Pinpoint the cell where the given text exists, returning its [X, Y] midpoint coordinate. 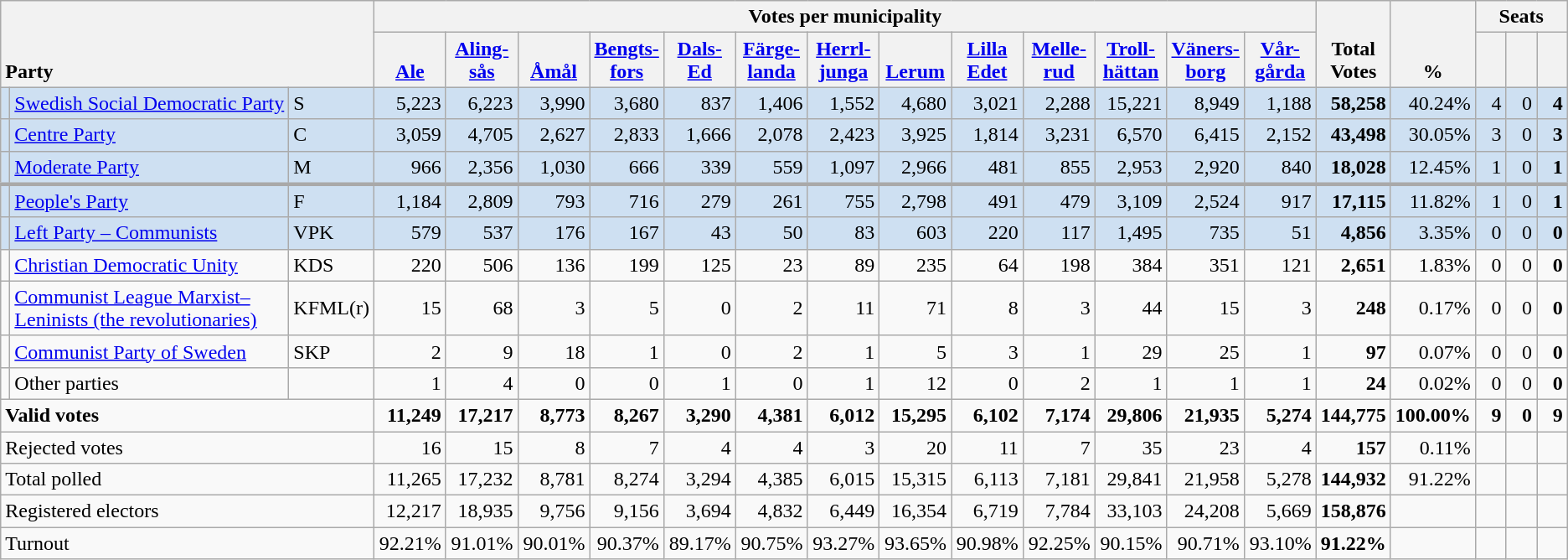
3,925 [916, 135]
279 [699, 201]
Aling- sås [482, 60]
384 [1131, 265]
64 [988, 265]
491 [988, 201]
6,012 [843, 415]
93.10% [1280, 543]
90.37% [627, 543]
C [332, 135]
3.35% [1432, 233]
117 [1059, 233]
7,181 [1059, 480]
9,156 [627, 511]
2,833 [627, 135]
2,423 [843, 135]
125 [699, 265]
11,265 [410, 480]
339 [699, 168]
Dals- Ed [699, 60]
1,097 [843, 168]
481 [988, 168]
479 [1059, 201]
2,356 [482, 168]
33,103 [1131, 511]
KFML(r) [332, 309]
Communist League Marxist–Leninists (the revolutionaries) [149, 309]
Christian Democratic Unity [149, 265]
Väners- borg [1205, 60]
506 [482, 265]
Åmål [554, 60]
1,814 [988, 135]
Centre Party [149, 135]
9,756 [554, 511]
1,666 [699, 135]
93.65% [916, 543]
136 [554, 265]
917 [1280, 201]
1,552 [843, 103]
15,295 [916, 415]
11,249 [410, 415]
157 [1354, 447]
15,315 [916, 480]
89 [843, 265]
6,415 [1205, 135]
% [1432, 44]
92.25% [1059, 543]
11.82% [1432, 201]
Ale [410, 60]
2,920 [1205, 168]
158,876 [1354, 511]
1,406 [771, 103]
2,152 [1280, 135]
Communist Party of Sweden [149, 351]
4,385 [771, 480]
5,278 [1280, 480]
12.45% [1432, 168]
35 [1131, 447]
4,680 [916, 103]
68 [482, 309]
716 [627, 201]
15,221 [1131, 103]
Swedish Social Democratic Party [149, 103]
2,953 [1131, 168]
1,495 [1131, 233]
2,809 [482, 201]
43 [699, 233]
6,223 [482, 103]
735 [1205, 233]
5,274 [1280, 415]
2,524 [1205, 201]
248 [1354, 309]
Lerum [916, 60]
Troll- hättan [1131, 60]
4,705 [482, 135]
21,935 [1205, 415]
966 [410, 168]
90.01% [554, 543]
18,028 [1354, 168]
20 [916, 447]
0.17% [1432, 309]
83 [843, 233]
2,627 [554, 135]
24,208 [1205, 511]
90.15% [1131, 543]
Total polled [188, 480]
Herrl- junga [843, 60]
666 [627, 168]
12 [916, 383]
198 [1059, 265]
3,990 [554, 103]
21,958 [1205, 480]
People's Party [149, 201]
90.71% [1205, 543]
16 [410, 447]
3,294 [699, 480]
351 [1205, 265]
M [332, 168]
837 [699, 103]
1,188 [1280, 103]
167 [627, 233]
8,773 [554, 415]
8,949 [1205, 103]
43,498 [1354, 135]
4,381 [771, 415]
Seats [1521, 17]
2,966 [916, 168]
0.02% [1432, 383]
6,570 [1131, 135]
92.21% [410, 543]
2,078 [771, 135]
24 [1354, 383]
29 [1131, 351]
6,102 [988, 415]
6,449 [843, 511]
Valid votes [188, 415]
40.24% [1432, 103]
Rejected votes [188, 447]
176 [554, 233]
5,223 [410, 103]
Registered electors [188, 511]
2,798 [916, 201]
Moderate Party [149, 168]
18,935 [482, 511]
71 [916, 309]
Bengts- fors [627, 60]
Party [188, 44]
840 [1280, 168]
793 [554, 201]
559 [771, 168]
89.17% [699, 543]
Melle- rud [1059, 60]
1,184 [410, 201]
3,109 [1131, 201]
29,841 [1131, 480]
8,274 [627, 480]
537 [482, 233]
579 [410, 233]
144,932 [1354, 480]
Färge- landa [771, 60]
Total Votes [1354, 44]
Votes per municipality [846, 17]
7,174 [1059, 415]
144,775 [1354, 415]
17,115 [1354, 201]
6,719 [988, 511]
0.11% [1432, 447]
25 [1205, 351]
17,217 [482, 415]
755 [843, 201]
235 [916, 265]
50 [771, 233]
3,694 [699, 511]
F [332, 201]
VPK [332, 233]
93.27% [843, 543]
5,669 [1280, 511]
3,021 [988, 103]
Lilla Edet [988, 60]
90.75% [771, 543]
6,015 [843, 480]
SKP [332, 351]
51 [1280, 233]
90.98% [988, 543]
2,288 [1059, 103]
4,832 [771, 511]
8,267 [627, 415]
855 [1059, 168]
3,290 [699, 415]
12,217 [410, 511]
Vår- gårda [1280, 60]
29,806 [1131, 415]
3,059 [410, 135]
0.07% [1432, 351]
91.01% [482, 543]
KDS [332, 265]
2,651 [1354, 265]
17,232 [482, 480]
16,354 [916, 511]
44 [1131, 309]
6,113 [988, 480]
199 [627, 265]
Other parties [149, 383]
603 [916, 233]
30.05% [1432, 135]
4,856 [1354, 233]
18 [554, 351]
S [332, 103]
3,231 [1059, 135]
3,680 [627, 103]
Turnout [188, 543]
100.00% [1432, 415]
261 [771, 201]
8,781 [554, 480]
1.83% [1432, 265]
1,030 [554, 168]
58,258 [1354, 103]
97 [1354, 351]
7,784 [1059, 511]
121 [1280, 265]
Left Party – Communists [149, 233]
